Output the (X, Y) coordinate of the center of the cell containing the given text.  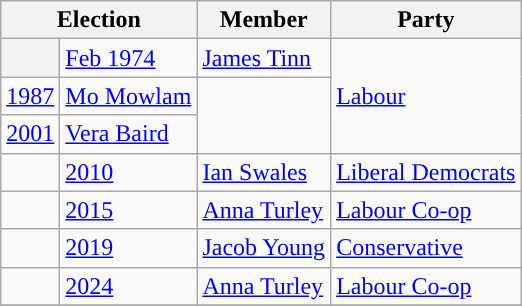
James Tinn (264, 58)
Election (99, 20)
2001 (30, 134)
Ian Swales (264, 172)
2015 (128, 210)
Labour (426, 96)
Conservative (426, 248)
Liberal Democrats (426, 172)
1987 (30, 96)
2010 (128, 172)
Member (264, 20)
Jacob Young (264, 248)
2024 (128, 286)
Vera Baird (128, 134)
2019 (128, 248)
Feb 1974 (128, 58)
Mo Mowlam (128, 96)
Party (426, 20)
